Determine the (x, y) coordinate at the center of the cell enclosing the given text.  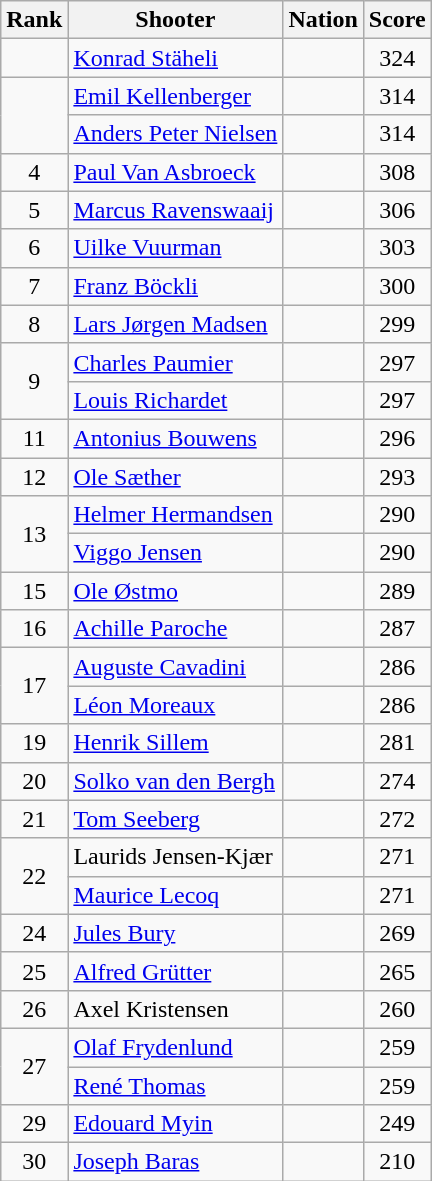
5 (34, 210)
Nation (323, 20)
Emil Kellenberger (176, 96)
Anders Peter Nielsen (176, 134)
21 (34, 819)
Rank (34, 20)
Alfred Grütter (176, 971)
17 (34, 686)
281 (397, 743)
306 (397, 210)
Laurids Jensen-Kjær (176, 857)
29 (34, 1124)
272 (397, 819)
Ole Sæther (176, 477)
Charles Paumier (176, 362)
Franz Böckli (176, 286)
16 (34, 629)
24 (34, 933)
25 (34, 971)
269 (397, 933)
300 (397, 286)
30 (34, 1162)
4 (34, 172)
Solko van den Bergh (176, 781)
11 (34, 438)
7 (34, 286)
René Thomas (176, 1085)
Edouard Myin (176, 1124)
249 (397, 1124)
Score (397, 20)
324 (397, 58)
Konrad Stäheli (176, 58)
274 (397, 781)
8 (34, 324)
308 (397, 172)
19 (34, 743)
6 (34, 248)
15 (34, 591)
Viggo Jensen (176, 553)
Axel Kristensen (176, 1009)
293 (397, 477)
27 (34, 1066)
Antonius Bouwens (176, 438)
303 (397, 248)
296 (397, 438)
Maurice Lecoq (176, 895)
20 (34, 781)
Henrik Sillem (176, 743)
Uilke Vuurman (176, 248)
26 (34, 1009)
Marcus Ravenswaaij (176, 210)
287 (397, 629)
Paul Van Asbroeck (176, 172)
Louis Richardet (176, 400)
9 (34, 381)
Ole Østmo (176, 591)
Helmer Hermandsen (176, 515)
299 (397, 324)
260 (397, 1009)
Tom Seeberg (176, 819)
Shooter (176, 20)
Joseph Baras (176, 1162)
12 (34, 477)
Jules Bury (176, 933)
Léon Moreaux (176, 705)
Olaf Frydenlund (176, 1047)
13 (34, 534)
210 (397, 1162)
Lars Jørgen Madsen (176, 324)
Auguste Cavadini (176, 667)
289 (397, 591)
22 (34, 876)
Achille Paroche (176, 629)
265 (397, 971)
